Capture the cell that displays the provided text and extract its [x, y] central coordinate. 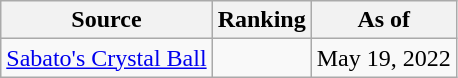
Source [106, 20]
As of [384, 20]
Sabato's Crystal Ball [106, 58]
May 19, 2022 [384, 58]
Ranking [262, 20]
